Identify which cell holds the provided text, then report its [x, y] central coordinate. 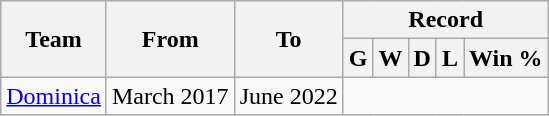
June 2022 [288, 96]
Dominica [54, 96]
D [422, 58]
G [358, 58]
W [390, 58]
L [450, 58]
Team [54, 39]
March 2017 [170, 96]
From [170, 39]
Win % [506, 58]
Record [446, 20]
To [288, 39]
